Provide the (X, Y) coordinate of the cell's center where the given text is located.  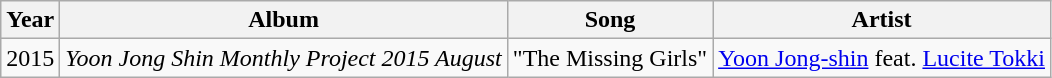
Yoon Jong-shin feat. Lucite Tokki (882, 58)
Year (30, 20)
Yoon Jong Shin Monthly Project 2015 August (284, 58)
"The Missing Girls" (610, 58)
Song (610, 20)
2015 (30, 58)
Album (284, 20)
Artist (882, 20)
